Pinpoint the cell where the given text exists, returning its (X, Y) midpoint coordinate. 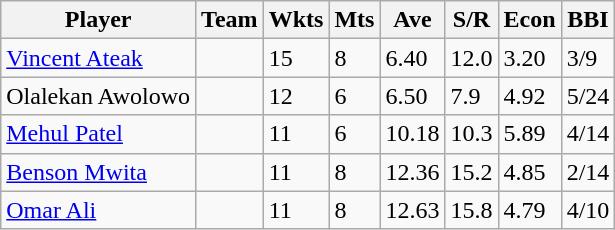
2/14 (588, 172)
Player (98, 20)
6.40 (412, 58)
12.0 (472, 58)
15 (296, 58)
Wkts (296, 20)
Olalekan Awolowo (98, 96)
6.50 (412, 96)
S/R (472, 20)
Benson Mwita (98, 172)
Ave (412, 20)
4.85 (530, 172)
12.36 (412, 172)
10.3 (472, 134)
Vincent Ateak (98, 58)
Omar Ali (98, 210)
Mehul Patel (98, 134)
Econ (530, 20)
12.63 (412, 210)
15.8 (472, 210)
Mts (354, 20)
4/14 (588, 134)
5.89 (530, 134)
5/24 (588, 96)
15.2 (472, 172)
10.18 (412, 134)
7.9 (472, 96)
4.92 (530, 96)
3.20 (530, 58)
BBI (588, 20)
4/10 (588, 210)
12 (296, 96)
4.79 (530, 210)
3/9 (588, 58)
Team (230, 20)
